Extract the (x, y) coordinate from the center of the cell holding the provided text.  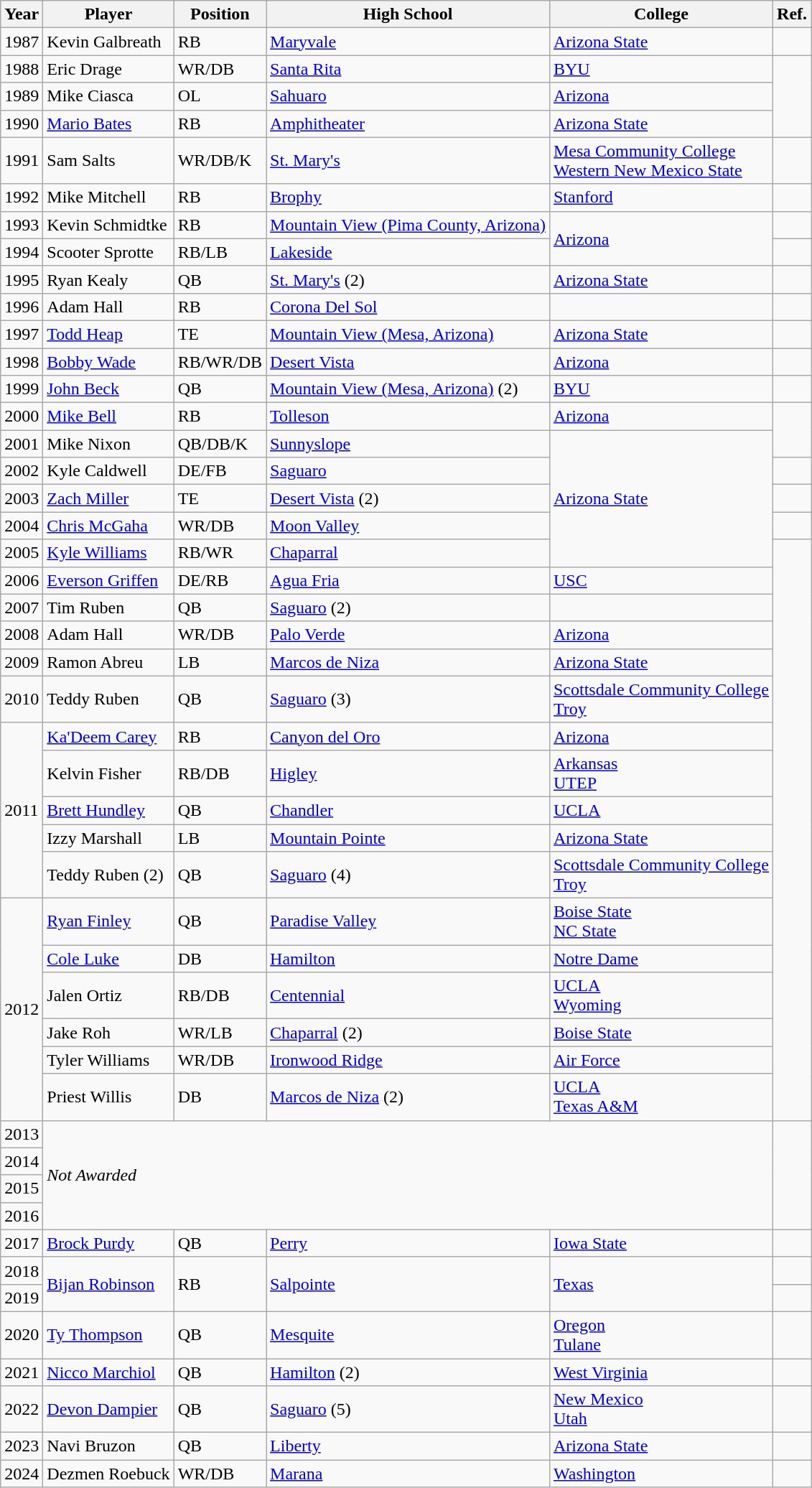
John Beck (108, 389)
Mike Bell (108, 417)
Not Awarded (408, 1175)
Marcos de Niza (2) (408, 1097)
St. Mary's (408, 161)
Marana (408, 1474)
Salpointe (408, 1284)
Kelvin Fisher (108, 773)
Santa Rita (408, 69)
Centennial (408, 995)
2008 (22, 635)
Texas (661, 1284)
Moon Valley (408, 526)
Higley (408, 773)
Kevin Schmidtke (108, 225)
Kyle Williams (108, 553)
1996 (22, 307)
Ty Thompson (108, 1334)
Liberty (408, 1446)
Navi Bruzon (108, 1446)
Position (220, 14)
Boise State (661, 1033)
Iowa State (661, 1243)
QB/DB/K (220, 444)
Cole Luke (108, 959)
2020 (22, 1334)
1991 (22, 161)
Stanford (661, 197)
1993 (22, 225)
High School (408, 14)
Amphitheater (408, 124)
Hamilton (408, 959)
Brock Purdy (108, 1243)
2002 (22, 471)
2013 (22, 1134)
Saguaro (4) (408, 875)
Mike Ciasca (108, 96)
2014 (22, 1161)
2000 (22, 417)
College (661, 14)
1999 (22, 389)
Desert Vista (408, 361)
2012 (22, 1010)
Mesa Community CollegeWestern New Mexico State (661, 161)
Saguaro (5) (408, 1409)
Mike Mitchell (108, 197)
Devon Dampier (108, 1409)
RB/WR/DB (220, 361)
WR/LB (220, 1033)
Mountain View (Mesa, Arizona) (2) (408, 389)
Air Force (661, 1060)
Ryan Kealy (108, 279)
Notre Dame (661, 959)
Paradise Valley (408, 922)
Ref. (793, 14)
2019 (22, 1298)
1987 (22, 42)
Ryan Finley (108, 922)
Brophy (408, 197)
2001 (22, 444)
UCLATexas A&M (661, 1097)
2016 (22, 1216)
Mountain Pointe (408, 838)
Scooter Sprotte (108, 252)
Ironwood Ridge (408, 1060)
Teddy Ruben (2) (108, 875)
Dezmen Roebuck (108, 1474)
Ka'Deem Carey (108, 736)
Nicco Marchiol (108, 1372)
2023 (22, 1446)
Player (108, 14)
RB/LB (220, 252)
2015 (22, 1189)
2017 (22, 1243)
Everson Griffen (108, 580)
2005 (22, 553)
2006 (22, 580)
Hamilton (2) (408, 1372)
Saguaro (2) (408, 608)
WR/DB/K (220, 161)
Sam Salts (108, 161)
New MexicoUtah (661, 1409)
1989 (22, 96)
Boise StateNC State (661, 922)
Saguaro (3) (408, 699)
1990 (22, 124)
ArkansasUTEP (661, 773)
West Virginia (661, 1372)
2011 (22, 810)
DE/FB (220, 471)
Mario Bates (108, 124)
2007 (22, 608)
Kevin Galbreath (108, 42)
Lakeside (408, 252)
2022 (22, 1409)
Bobby Wade (108, 361)
1995 (22, 279)
St. Mary's (2) (408, 279)
Sunnyslope (408, 444)
Saguaro (408, 471)
Canyon del Oro (408, 736)
Priest Willis (108, 1097)
2003 (22, 498)
2009 (22, 662)
Todd Heap (108, 334)
1994 (22, 252)
2018 (22, 1270)
Mike Nixon (108, 444)
Tim Ruben (108, 608)
Chaparral (408, 553)
Perry (408, 1243)
Ramon Abreu (108, 662)
Jalen Ortiz (108, 995)
USC (661, 580)
Tyler Williams (108, 1060)
2024 (22, 1474)
Kyle Caldwell (108, 471)
OL (220, 96)
Chandler (408, 810)
Zach Miller (108, 498)
Sahuaro (408, 96)
Marcos de Niza (408, 662)
Chaparral (2) (408, 1033)
Palo Verde (408, 635)
2010 (22, 699)
Izzy Marshall (108, 838)
Mountain View (Pima County, Arizona) (408, 225)
Tolleson (408, 417)
Desert Vista (2) (408, 498)
2004 (22, 526)
Mesquite (408, 1334)
1998 (22, 361)
Year (22, 14)
RB/WR (220, 553)
Teddy Ruben (108, 699)
1988 (22, 69)
Eric Drage (108, 69)
UCLAWyoming (661, 995)
OregonTulane (661, 1334)
DE/RB (220, 580)
1992 (22, 197)
Corona Del Sol (408, 307)
Agua Fria (408, 580)
Chris McGaha (108, 526)
2021 (22, 1372)
Bijan Robinson (108, 1284)
UCLA (661, 810)
Washington (661, 1474)
Mountain View (Mesa, Arizona) (408, 334)
1997 (22, 334)
Jake Roh (108, 1033)
Brett Hundley (108, 810)
Maryvale (408, 42)
